Extract the (x, y) coordinate from the center of the cell holding the provided text.  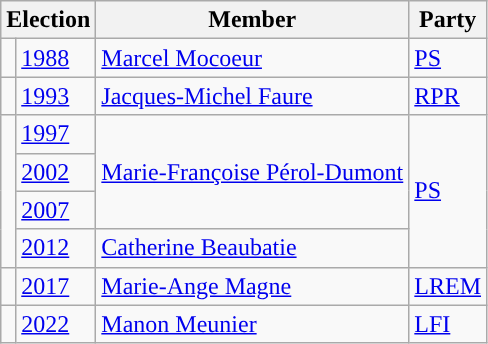
2017 (56, 286)
2022 (56, 324)
LREM (448, 286)
Marcel Mocoeur (252, 58)
1988 (56, 58)
Marie-Ange Magne (252, 286)
RPR (448, 96)
LFI (448, 324)
Manon Meunier (252, 324)
Catherine Beaubatie (252, 248)
Jacques-Michel Faure (252, 96)
Party (448, 20)
2002 (56, 172)
Marie-Françoise Pérol-Dumont (252, 172)
2007 (56, 210)
Election (48, 20)
2012 (56, 248)
Member (252, 20)
1997 (56, 134)
1993 (56, 96)
